Detect which cell encompasses the target text, then output its (x, y) center coordinate. 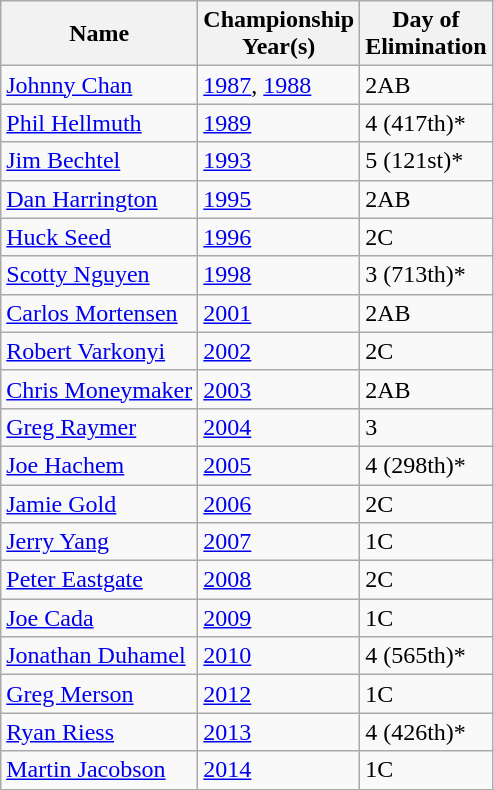
1996 (279, 237)
Martin Jacobson (100, 770)
Greg Raymer (100, 427)
3 (713th)* (426, 275)
2005 (279, 465)
1993 (279, 161)
2001 (279, 313)
2004 (279, 427)
Scotty Nguyen (100, 275)
Johnny Chan (100, 85)
Peter Eastgate (100, 580)
4 (417th)* (426, 123)
ChampionshipYear(s) (279, 34)
2003 (279, 389)
Jamie Gold (100, 503)
2009 (279, 618)
4 (565th)* (426, 656)
Jerry Yang (100, 542)
1998 (279, 275)
Huck Seed (100, 237)
Day ofElimination (426, 34)
3 (426, 427)
4 (298th)* (426, 465)
2007 (279, 542)
Carlos Mortensen (100, 313)
Joe Cada (100, 618)
Dan Harrington (100, 199)
1995 (279, 199)
Robert Varkonyi (100, 351)
5 (121st)* (426, 161)
Jim Bechtel (100, 161)
1989 (279, 123)
Phil Hellmuth (100, 123)
2010 (279, 656)
4 (426th)* (426, 732)
Jonathan Duhamel (100, 656)
2002 (279, 351)
2008 (279, 580)
2012 (279, 694)
1987, 1988 (279, 85)
Chris Moneymaker (100, 389)
Ryan Riess (100, 732)
2014 (279, 770)
Name (100, 34)
2013 (279, 732)
Joe Hachem (100, 465)
2006 (279, 503)
Greg Merson (100, 694)
